Detect which cell encompasses the target text, then output its [X, Y] center coordinate. 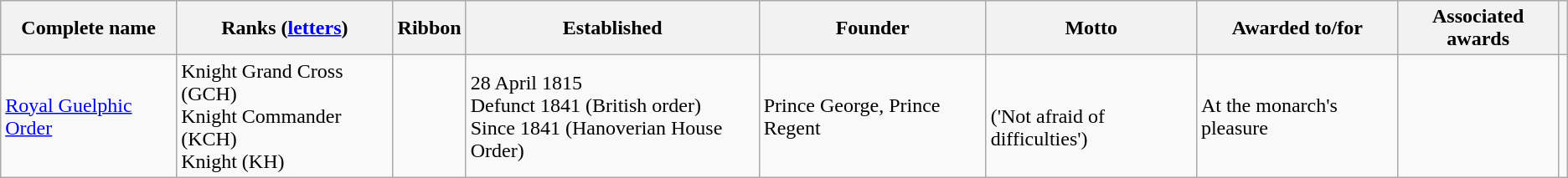
('Not afraid of difficulties') [1091, 116]
Knight Grand Cross (GCH)Knight Commander (KCH)Knight (KH) [285, 116]
28 April 1815Defunct 1841 (British order)Since 1841 (Hanoverian House Order) [612, 116]
Founder [873, 28]
Ribbon [429, 28]
Complete name [89, 28]
Royal Guelphic Order [89, 116]
Motto [1091, 28]
Prince George, Prince Regent [873, 116]
At the monarch's pleasure [1297, 116]
Ranks (letters) [285, 28]
Established [612, 28]
Associated awards [1478, 28]
Awarded to/for [1297, 28]
